Pinpoint the cell where the given text exists, returning its [x, y] midpoint coordinate. 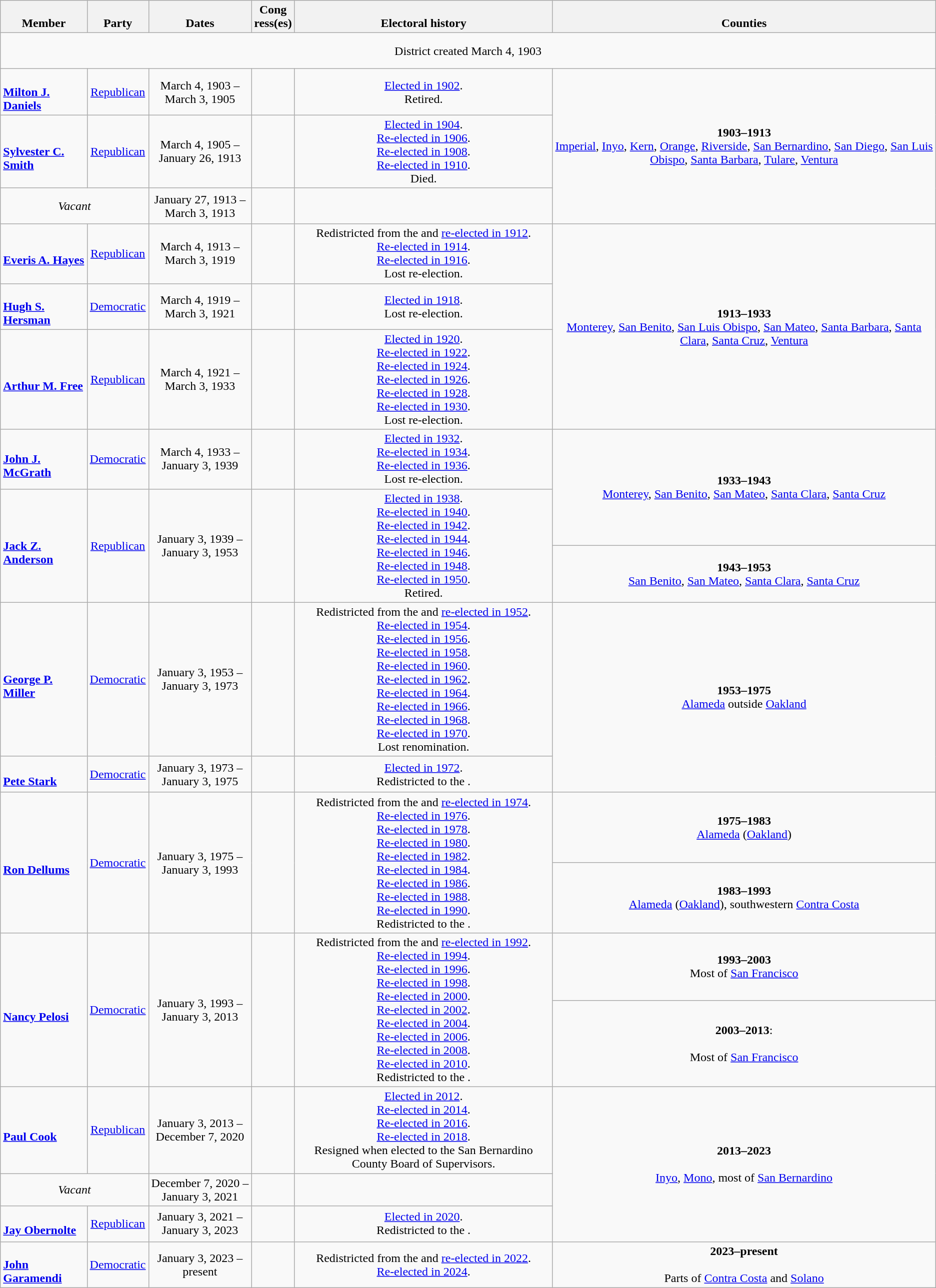
Pete Stark [44, 774]
Elected in 2020.Redistricted to the . [423, 1224]
1913–1933Monterey, San Benito, San Luis Obispo, San Mateo, Santa Barbara, Santa Clara, Santa Cruz, Ventura [744, 327]
Congress(es) [273, 17]
1983–1993Alameda (Oakland), southwestern Contra Costa [744, 898]
Counties [744, 17]
March 4, 1921 –March 3, 1933 [200, 379]
1903–1913Imperial, Inyo, Kern, Orange, Riverside, San Bernardino, San Diego, San Luis Obispo, Santa Barbara, Tulare, Ventura [744, 146]
January 3, 2023 –present [200, 1265]
1933–1943Monterey, San Benito, San Mateo, Santa Clara, Santa Cruz [744, 488]
Redistricted from the and re-elected in 1912.Re-elected in 1914.Re-elected in 1916.Lost re-election. [423, 254]
December 7, 2020 –January 3, 2021 [200, 1190]
Nancy Pelosi [44, 1010]
March 4, 1905 –January 26, 1913 [200, 151]
January 3, 1975 –January 3, 1993 [200, 863]
March 4, 1913 –March 3, 1919 [200, 254]
2023–presentParts of Contra Costa and Solano [744, 1265]
January 3, 2013 –December 7, 2020 [200, 1130]
1975–1983Alameda (Oakland) [744, 828]
Electoral history [423, 17]
January 27, 1913 –March 3, 1913 [200, 206]
Ron Dellums [44, 863]
Elected in 2012.Re-elected in 2014.Re-elected in 2016.Re-elected in 2018.Resigned when elected to the San Bernardino County Board of Supervisors. [423, 1130]
March 4, 1933 –January 3, 1939 [200, 459]
2013–2023 Inyo, Mono, most of San Bernardino [744, 1164]
George P. Miller [44, 679]
January 3, 1939 –January 3, 1953 [200, 546]
1993–2003Most of San Francisco [744, 967]
Elected in 1938.Re-elected in 1940.Re-elected in 1942.Re-elected in 1944.Re-elected in 1946.Re-elected in 1948.Re-elected in 1950.Retired. [423, 546]
John Garamendi [44, 1265]
Milton J. Daniels [44, 92]
Arthur M. Free [44, 379]
Paul Cook [44, 1130]
January 3, 1953 –January 3, 1973 [200, 679]
Sylvester C. Smith [44, 151]
Everis A. Hayes [44, 254]
March 4, 1919 –March 3, 1921 [200, 306]
Jack Z. Anderson [44, 546]
1943–1953San Benito, San Mateo, Santa Clara, Santa Cruz [744, 574]
Jay Obernolte [44, 1224]
Dates [200, 17]
2003–2013:Most of San Francisco [744, 1044]
Elected in 1902.Retired. [423, 92]
March 4, 1903 –March 3, 1905 [200, 92]
Elected in 1920.Re-elected in 1922.Re-elected in 1924.Re-elected in 1926.Re-elected in 1928.Re-elected in 1930.Lost re-election. [423, 379]
District created March 4, 1903 [468, 51]
Member [44, 17]
Elected in 1972.Redistricted to the . [423, 774]
Elected in 1918.Lost re-election. [423, 306]
January 3, 1973 –January 3, 1975 [200, 774]
Elected in 1904.Re-elected in 1906.Re-elected in 1908.Re-elected in 1910.Died. [423, 151]
January 3, 2021 –January 3, 2023 [200, 1224]
1953–1975Alameda outside Oakland [744, 697]
Party [118, 17]
John J. McGrath [44, 459]
Redistricted from the and re-elected in 2022.Re-elected in 2024. [423, 1265]
January 3, 1993 –January 3, 2013 [200, 1010]
Hugh S. Hersman [44, 306]
Elected in 1932.Re-elected in 1934.Re-elected in 1936.Lost re-election. [423, 459]
